Locate the cell with the specified text and output its (X, Y) center coordinate. 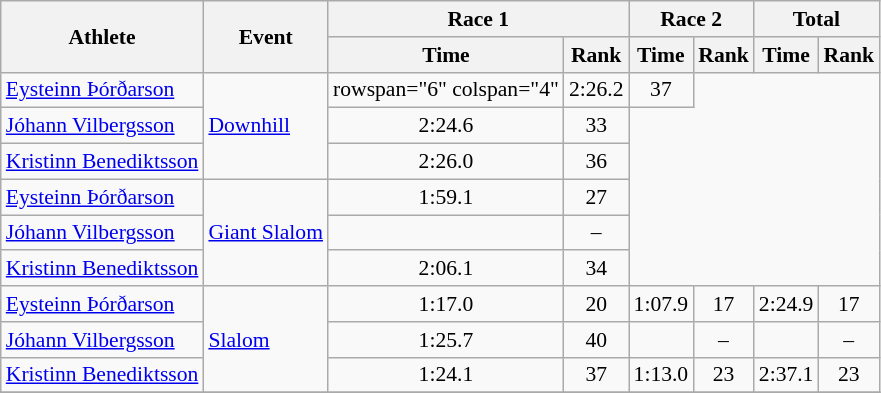
34 (596, 269)
2:37.1 (786, 375)
Athlete (102, 36)
20 (596, 304)
2:24.9 (786, 304)
1:17.0 (446, 304)
Event (266, 36)
Race 2 (692, 19)
36 (596, 162)
Race 1 (478, 19)
27 (596, 197)
rowspan="6" colspan="4" (446, 90)
1:13.0 (662, 375)
Downhill (266, 126)
40 (596, 340)
1:24.1 (446, 375)
Total (816, 19)
2:26.2 (596, 90)
33 (596, 126)
2:24.6 (446, 126)
Giant Slalom (266, 232)
1:07.9 (662, 304)
2:06.1 (446, 269)
1:59.1 (446, 197)
Slalom (266, 340)
2:26.0 (446, 162)
1:25.7 (446, 340)
